Provide the [x, y] coordinate of the cell's center where the given text is located.  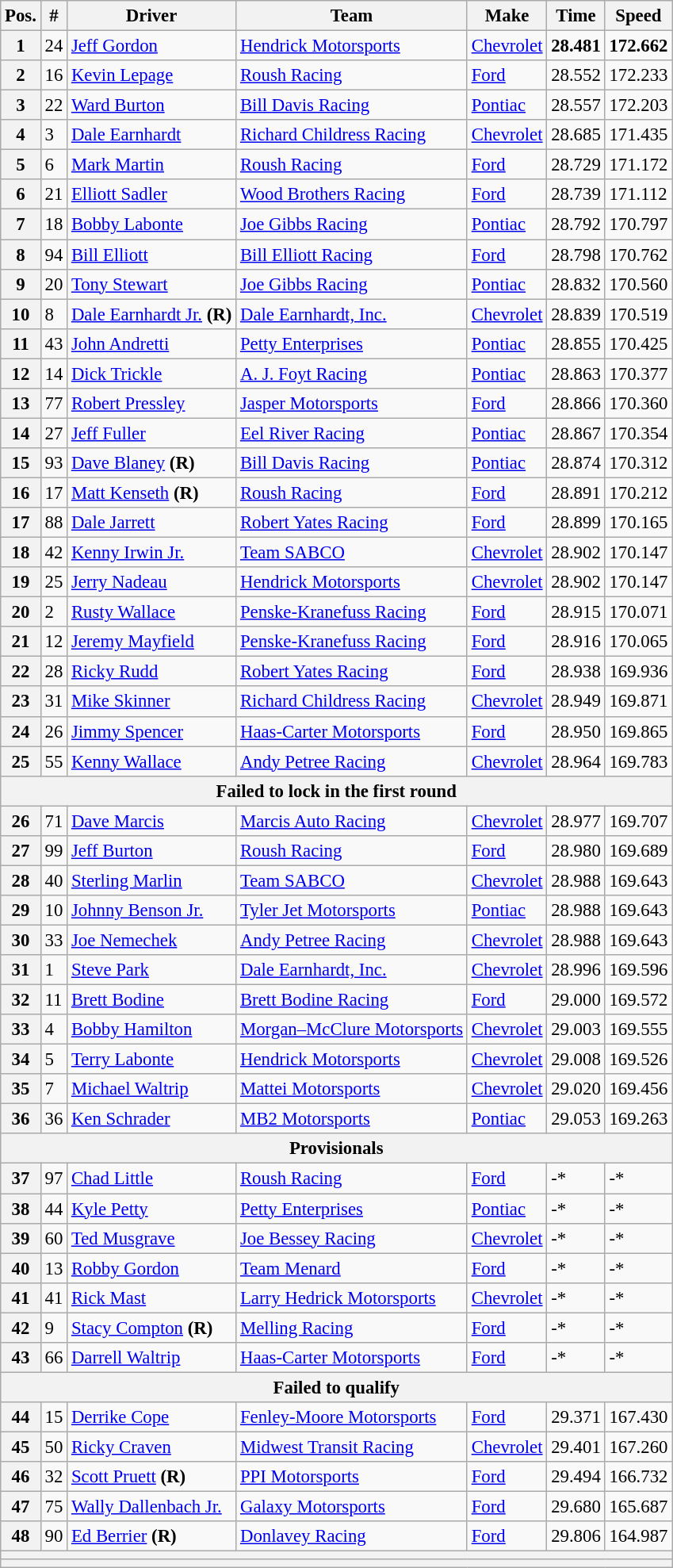
Team Menard [352, 1268]
28.874 [575, 463]
Jasper Motorsports [352, 404]
Provisionals [336, 1149]
34 [21, 1060]
169.689 [639, 851]
28.839 [575, 314]
Kyle Petty [152, 1209]
28.729 [575, 165]
Ward Burton [152, 105]
Michael Waltrip [152, 1089]
Derrike Cope [152, 1417]
MB2 Motorsports [352, 1119]
28.950 [575, 731]
Wood Brothers Racing [352, 194]
29.806 [575, 1536]
Ken Schrader [152, 1119]
94 [54, 255]
Stacy Compton (R) [152, 1328]
Mike Skinner [152, 702]
Failed to lock in the first round [336, 791]
19 [21, 582]
169.783 [639, 761]
Wally Dallenbach Jr. [152, 1507]
29 [21, 911]
167.260 [639, 1447]
Dale Jarrett [152, 523]
28.915 [575, 612]
Jimmy Spencer [152, 731]
Tyler Jet Motorsports [352, 911]
29.494 [575, 1477]
28.996 [575, 970]
28.867 [575, 433]
Brett Bodine Racing [352, 1000]
171.112 [639, 194]
170.312 [639, 463]
169.871 [639, 702]
Ricky Rudd [152, 672]
170.377 [639, 374]
Mattei Motorsports [352, 1089]
28.949 [575, 702]
172.662 [639, 46]
170.519 [639, 314]
75 [54, 1507]
167.430 [639, 1417]
28.916 [575, 642]
Darrell Waltrip [152, 1358]
Kenny Wallace [152, 761]
Fenley-Moore Motorsports [352, 1417]
Donlavey Racing [352, 1536]
Jeff Gordon [152, 46]
46 [21, 1477]
Bobby Labonte [152, 224]
37 [21, 1179]
28.798 [575, 255]
29.680 [575, 1507]
Brett Bodine [152, 1000]
93 [54, 463]
Dave Marcis [152, 821]
Dick Trickle [152, 374]
60 [54, 1238]
77 [54, 404]
28.899 [575, 523]
PPI Motorsports [352, 1477]
Mark Martin [152, 165]
28.964 [575, 761]
170.560 [639, 284]
28.855 [575, 343]
Ed Berrier (R) [152, 1536]
Chad Little [152, 1179]
28.977 [575, 821]
169.707 [639, 821]
Rick Mast [152, 1298]
35 [21, 1089]
Elliott Sadler [152, 194]
Tony Stewart [152, 284]
28.792 [575, 224]
171.172 [639, 165]
28.552 [575, 75]
Bill Elliott [152, 255]
Make [507, 16]
Galaxy Motorsports [352, 1507]
23 [21, 702]
# [54, 16]
28.863 [575, 374]
170.425 [639, 343]
170.762 [639, 255]
45 [21, 1447]
28.685 [575, 135]
Morgan–McClure Motorsports [352, 1029]
28.557 [575, 105]
28.891 [575, 493]
29.003 [575, 1029]
Driver [152, 16]
172.203 [639, 105]
John Andretti [152, 343]
47 [21, 1507]
166.732 [639, 1477]
29.401 [575, 1447]
Team [352, 16]
Terry Labonte [152, 1060]
172.233 [639, 75]
Jerry Nadeau [152, 582]
30 [21, 940]
29.008 [575, 1060]
169.456 [639, 1089]
169.526 [639, 1060]
Melling Racing [352, 1328]
170.065 [639, 642]
Jeff Fuller [152, 433]
39 [21, 1238]
48 [21, 1536]
Robert Pressley [152, 404]
Robby Gordon [152, 1268]
Jeff Burton [152, 851]
A. J. Foyt Racing [352, 374]
71 [54, 821]
97 [54, 1179]
Steve Park [152, 970]
Dale Earnhardt [152, 135]
Midwest Transit Racing [352, 1447]
169.572 [639, 1000]
Dale Earnhardt Jr. (R) [152, 314]
Bill Elliott Racing [352, 255]
Pos. [21, 16]
164.987 [639, 1536]
55 [54, 761]
170.360 [639, 404]
Ted Musgrave [152, 1238]
Eel River Racing [352, 433]
38 [21, 1209]
29.000 [575, 1000]
Joe Nemechek [152, 940]
Marcis Auto Racing [352, 821]
28.980 [575, 851]
Matt Kenseth (R) [152, 493]
28.832 [575, 284]
170.071 [639, 612]
28.481 [575, 46]
170.165 [639, 523]
Speed [639, 16]
99 [54, 851]
Kenny Irwin Jr. [152, 553]
Ricky Craven [152, 1447]
169.596 [639, 970]
169.936 [639, 672]
Sterling Marlin [152, 880]
170.797 [639, 224]
Jeremy Mayfield [152, 642]
Failed to qualify [336, 1387]
Dave Blaney (R) [152, 463]
Time [575, 16]
29.053 [575, 1119]
88 [54, 523]
90 [54, 1536]
28.739 [575, 194]
Johnny Benson Jr. [152, 911]
169.555 [639, 1029]
Scott Pruett (R) [152, 1477]
29.020 [575, 1089]
171.435 [639, 135]
50 [54, 1447]
29.371 [575, 1417]
Kevin Lepage [152, 75]
Bobby Hamilton [152, 1029]
28.938 [575, 672]
66 [54, 1358]
165.687 [639, 1507]
Larry Hedrick Motorsports [352, 1298]
170.212 [639, 493]
28.866 [575, 404]
169.263 [639, 1119]
Joe Bessey Racing [352, 1238]
170.354 [639, 433]
Rusty Wallace [152, 612]
169.865 [639, 731]
